For the text-containing cell, return its midpoint in [X, Y] coordinate format. 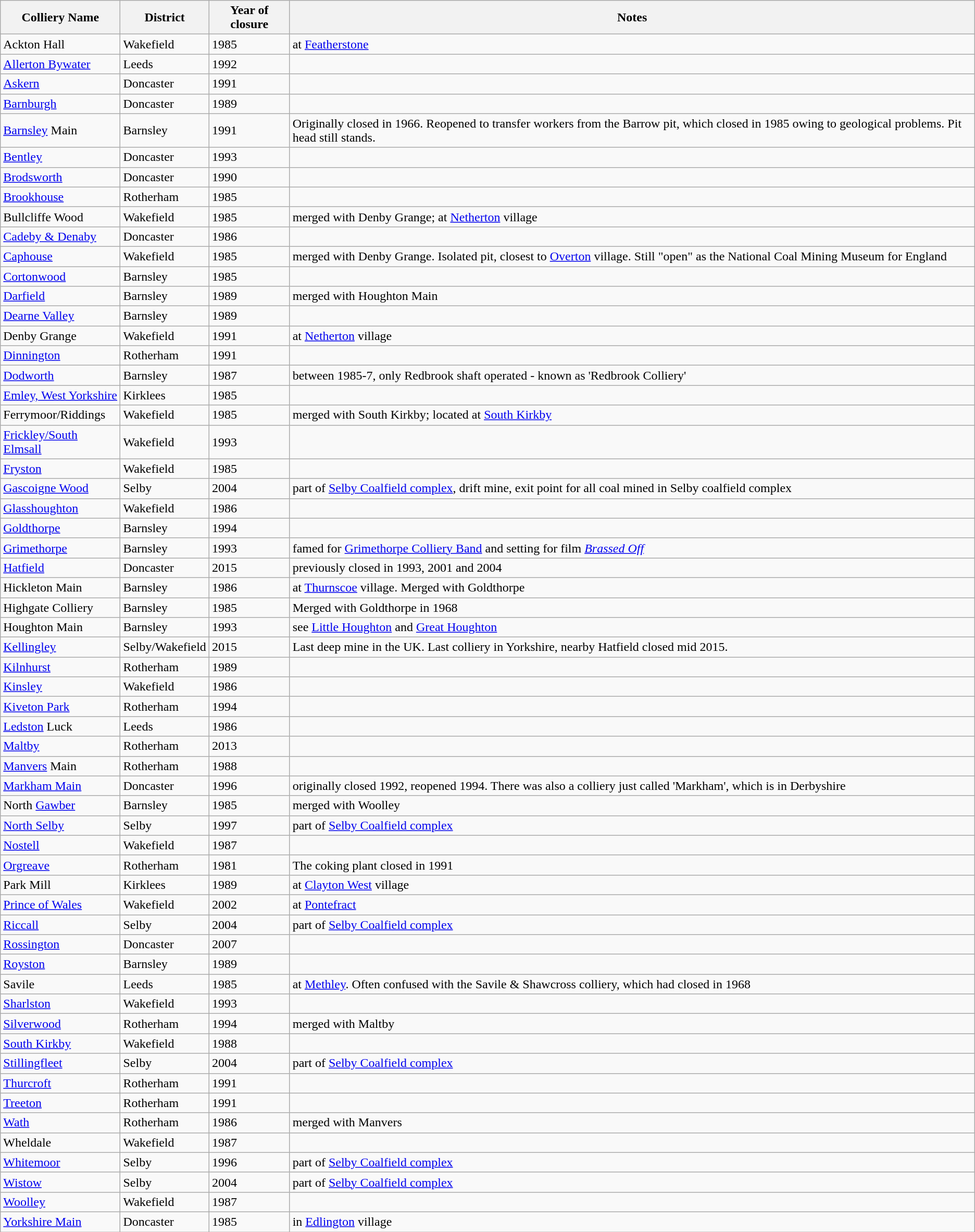
Silverwood [60, 1024]
Highgate Colliery [60, 608]
Park Mill [60, 885]
Bentley [60, 157]
Whitemoor [60, 1162]
previously closed in 1993, 2001 and 2004 [632, 568]
merged with Denby Grange; at Netherton village [632, 217]
Sharlston [60, 1004]
Barnsley Main [60, 130]
at Netherton village [632, 336]
Dinnington [60, 356]
Last deep mine in the UK. Last colliery in Yorkshire, nearby Hatfield closed mid 2015. [632, 647]
Treeton [60, 1103]
Merged with Goldthorpe in 1968 [632, 608]
Yorkshire Main [60, 1222]
Brookhouse [60, 197]
Colliery Name [60, 18]
Askern [60, 84]
Emley, West Yorkshire [60, 395]
at Featherstone [632, 44]
Prince of Wales [60, 904]
Caphouse [60, 256]
Savile [60, 984]
Riccall [60, 924]
merged with Denby Grange. Isolated pit, closest to Overton village. Still "open" as the National Coal Mining Museum for England [632, 256]
Grimethorpe [60, 548]
Gascoigne Wood [60, 488]
Allerton Bywater [60, 64]
1990 [249, 177]
Markham Main [60, 786]
Frickley/South Elmsall [60, 442]
Manvers Main [60, 766]
Dodworth [60, 375]
1997 [249, 825]
Brodsworth [60, 177]
Ferrymoor/Riddings [60, 415]
Orgreave [60, 865]
Denby Grange [60, 336]
Ackton Hall [60, 44]
Kiveton Park [60, 707]
Royston [60, 964]
Year of closure [249, 18]
merged with South Kirkby; located at South Kirkby [632, 415]
Kilnhurst [60, 667]
North Selby [60, 825]
Wistow [60, 1182]
originally closed 1992, reopened 1994. There was also a colliery just called 'Markham', which is in Derbyshire [632, 786]
part of Selby Coalfield complex, drift mine, exit point for all coal mined in Selby coalfield complex [632, 488]
Rossington [60, 945]
Selby/Wakefield [165, 647]
Hatfield [60, 568]
at Thurnscoe village. Merged with Goldthorpe [632, 587]
at Clayton West village [632, 885]
Houghton Main [60, 627]
between 1985-7, only Redbrook shaft operated - known as 'Redbrook Colliery' [632, 375]
Wheldale [60, 1142]
Maltby [60, 746]
2007 [249, 945]
Nostell [60, 845]
Hickleton Main [60, 587]
merged with Woolley [632, 806]
in Edlington village [632, 1222]
Stillingfleet [60, 1063]
Fryston [60, 469]
District [165, 18]
at Pontefract [632, 904]
2002 [249, 904]
2013 [249, 746]
merged with Houghton Main [632, 296]
The coking plant closed in 1991 [632, 865]
famed for Grimethorpe Colliery Band and setting for film Brassed Off [632, 548]
Darfield [60, 296]
Cadeby & Denaby [60, 236]
Dearne Valley [60, 316]
Cortonwood [60, 276]
merged with Manvers [632, 1123]
Kellingley [60, 647]
Ledston Luck [60, 726]
1992 [249, 64]
1981 [249, 865]
merged with Maltby [632, 1024]
Kinsley [60, 687]
see Little Houghton and Great Houghton [632, 627]
at Methley. Often confused with the Savile & Shawcross colliery, which had closed in 1968 [632, 984]
Thurcroft [60, 1083]
Notes [632, 18]
Goldthorpe [60, 528]
Glasshoughton [60, 508]
North Gawber [60, 806]
Wath [60, 1123]
Bullcliffe Wood [60, 217]
Barnburgh [60, 104]
Woolley [60, 1202]
South Kirkby [60, 1044]
